Locate the cell with the specified text and output its (X, Y) center coordinate. 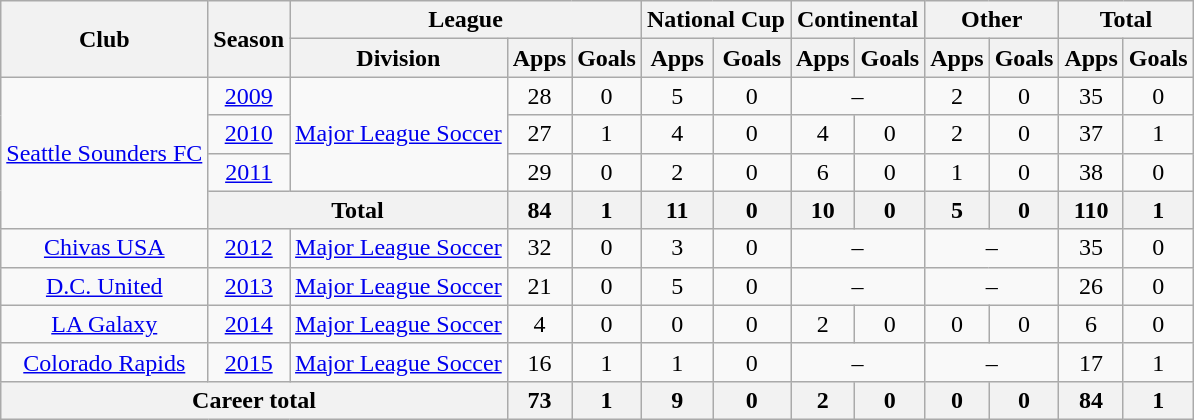
73 (539, 400)
28 (539, 96)
D.C. United (104, 286)
2011 (249, 172)
League (466, 20)
2013 (249, 286)
17 (1091, 362)
2014 (249, 324)
Other (992, 20)
2009 (249, 96)
LA Galaxy (104, 324)
10 (822, 210)
Continental (857, 20)
Seattle Sounders FC (104, 153)
9 (677, 400)
110 (1091, 210)
38 (1091, 172)
11 (677, 210)
37 (1091, 134)
29 (539, 172)
Colorado Rapids (104, 362)
16 (539, 362)
21 (539, 286)
2010 (249, 134)
2015 (249, 362)
32 (539, 248)
National Cup (716, 20)
27 (539, 134)
Division (399, 58)
Chivas USA (104, 248)
Club (104, 39)
26 (1091, 286)
Career total (254, 400)
3 (677, 248)
2012 (249, 248)
Season (249, 39)
